Find where the given text appears and provide that cell's center as (x, y) coordinate. 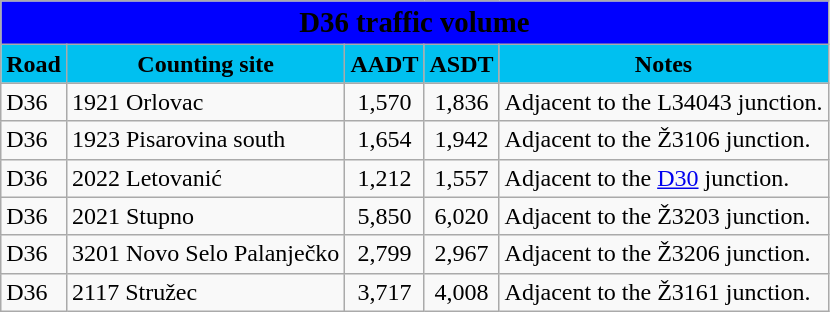
Adjacent to the Ž3161 junction. (664, 292)
6,020 (462, 216)
Adjacent to the Ž3206 junction. (664, 254)
1,654 (384, 140)
D36 traffic volume (414, 23)
1921 Orlovac (205, 102)
Notes (664, 64)
3201 Novo Selo Palanječko (205, 254)
1,557 (462, 178)
2022 Letovanić (205, 178)
2117 Stružec (205, 292)
2,799 (384, 254)
3,717 (384, 292)
ASDT (462, 64)
1923 Pisarovina south (205, 140)
5,850 (384, 216)
Road (34, 64)
1,570 (384, 102)
Adjacent to the D30 junction. (664, 178)
Adjacent to the Ž3106 junction. (664, 140)
AADT (384, 64)
4,008 (462, 292)
Counting site (205, 64)
1,212 (384, 178)
2,967 (462, 254)
1,942 (462, 140)
Adjacent to the Ž3203 junction. (664, 216)
1,836 (462, 102)
Adjacent to the L34043 junction. (664, 102)
2021 Stupno (205, 216)
